Search for the cell housing the specified text and yield its (X, Y) center coordinate. 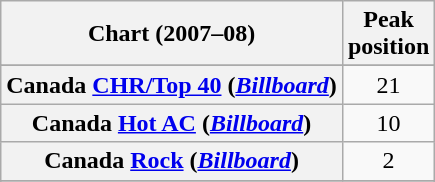
Canada Hot AC (Billboard) (172, 123)
Canada Rock (Billboard) (172, 161)
21 (388, 85)
Canada CHR/Top 40 (Billboard) (172, 85)
10 (388, 123)
2 (388, 161)
Chart (2007–08) (172, 34)
Peakposition (388, 34)
